Return the [x, y] coordinate for the center point of the cell that contains the specified text.  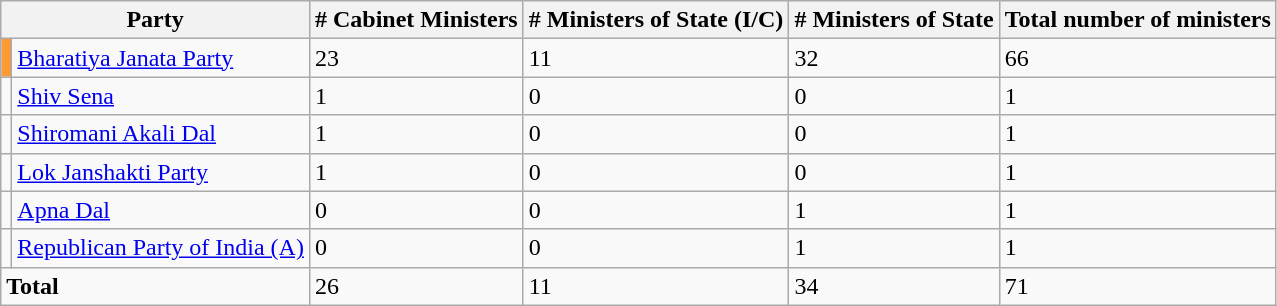
Lok Janshakti Party [161, 172]
Republican Party of India (A) [161, 248]
# Cabinet Ministers [416, 20]
32 [894, 58]
Party [156, 20]
Total [156, 286]
23 [416, 58]
# Ministers of State (I/C) [656, 20]
26 [416, 286]
66 [1138, 58]
Total number of ministers [1138, 20]
Shiv Sena [161, 96]
Apna Dal [161, 210]
Shiromani Akali Dal [161, 134]
# Ministers of State [894, 20]
34 [894, 286]
Bharatiya Janata Party [161, 58]
71 [1138, 286]
